Search for the cell housing the specified text and yield its [x, y] center coordinate. 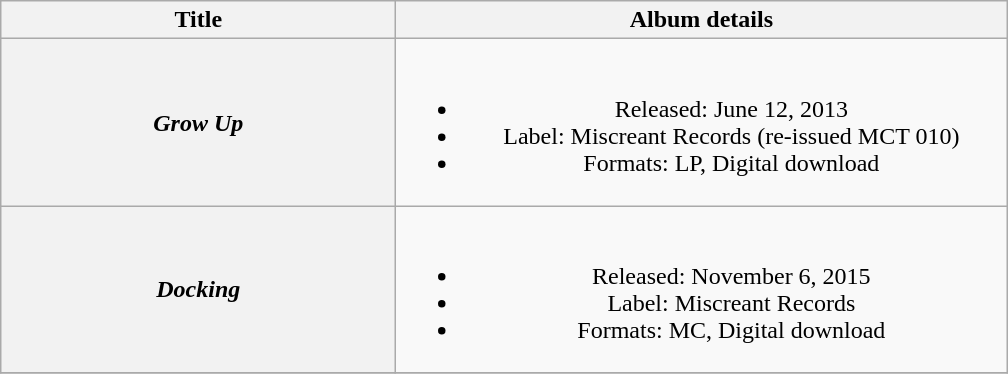
Grow Up [198, 122]
Released: June 12, 2013Label: Miscreant Records (re-issued MCT 010)Formats: LP, Digital download [702, 122]
Title [198, 20]
Album details [702, 20]
Docking [198, 290]
Released: November 6, 2015Label: Miscreant RecordsFormats: MC, Digital download [702, 290]
